Return the (x, y) coordinate for the center point of the cell that contains the specified text.  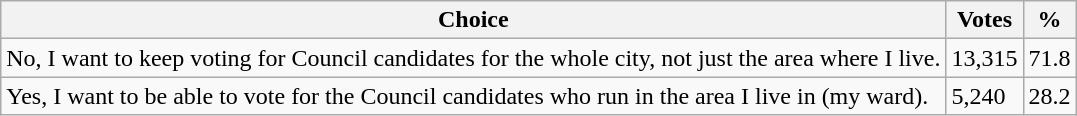
No, I want to keep voting for Council candidates for the whole city, not just the area where I live. (474, 58)
% (1050, 20)
Choice (474, 20)
5,240 (984, 96)
13,315 (984, 58)
28.2 (1050, 96)
71.8 (1050, 58)
Votes (984, 20)
Yes, I want to be able to vote for the Council candidates who run in the area I live in (my ward). (474, 96)
